Search for the cell housing the specified text and yield its (X, Y) center coordinate. 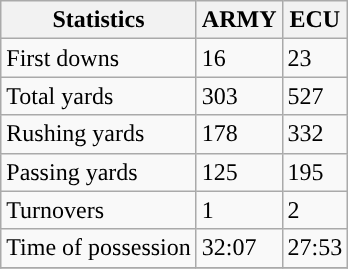
Time of possession (99, 248)
Statistics (99, 20)
527 (315, 96)
332 (315, 134)
195 (315, 172)
2 (315, 210)
1 (239, 210)
Turnovers (99, 210)
27:53 (315, 248)
ARMY (239, 20)
303 (239, 96)
Rushing yards (99, 134)
125 (239, 172)
First downs (99, 58)
32:07 (239, 248)
16 (239, 58)
23 (315, 58)
Total yards (99, 96)
Passing yards (99, 172)
178 (239, 134)
ECU (315, 20)
